From the cell containing the given text, extract its center point as (X, Y) coordinate. 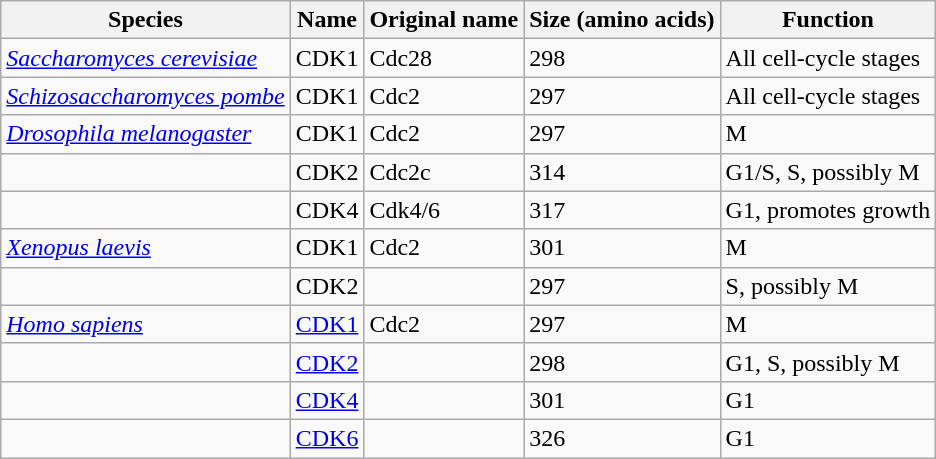
Cdk4/6 (444, 210)
Species (146, 20)
CDK6 (327, 438)
Xenopus laevis (146, 248)
Cdc28 (444, 58)
G1/S, S, possibly M (828, 172)
G1, promotes growth (828, 210)
314 (622, 172)
Saccharomyces cerevisiae (146, 58)
Name (327, 20)
Drosophila melanogaster (146, 134)
326 (622, 438)
Function (828, 20)
317 (622, 210)
Schizosaccharomyces pombe (146, 96)
Homo sapiens (146, 324)
Size (amino acids) (622, 20)
Cdc2c (444, 172)
S, possibly M (828, 286)
Original name (444, 20)
G1, S, possibly M (828, 362)
